Find where the given text appears and provide that cell's center as [x, y] coordinate. 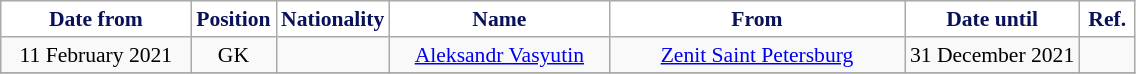
Nationality [332, 19]
Ref. [1108, 19]
11 February 2021 [96, 55]
Aleksandr Vasyutin [499, 55]
GK [234, 55]
Date until [992, 19]
Name [499, 19]
31 December 2021 [992, 55]
Position [234, 19]
Zenit Saint Petersburg [756, 55]
Date from [96, 19]
From [756, 19]
